From the cell containing the given text, extract its center point as [X, Y] coordinate. 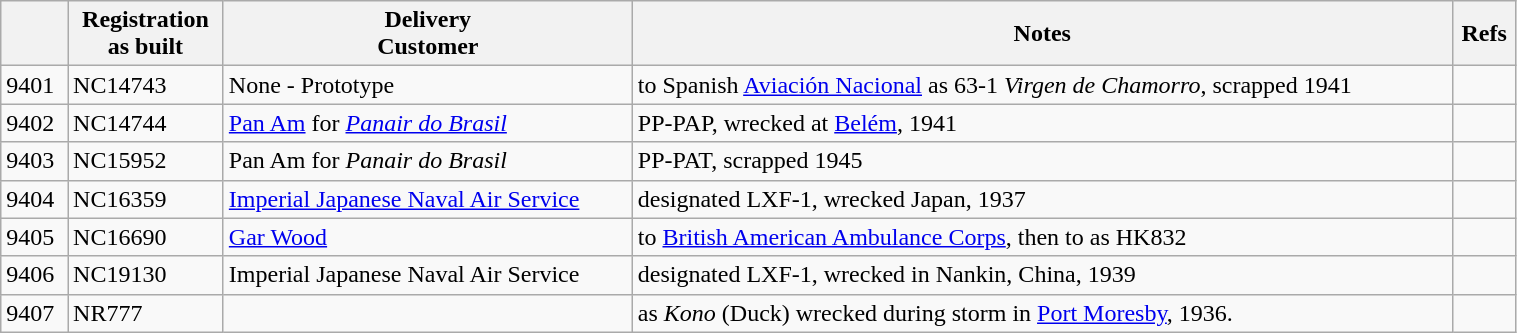
None - Prototype [428, 85]
NC16690 [146, 237]
9402 [34, 123]
NC19130 [146, 275]
as Kono (Duck) wrecked during storm in Port Moresby, 1936. [1042, 313]
Gar Wood [428, 237]
9405 [34, 237]
NC15952 [146, 161]
to British American Ambulance Corps, then to as HK832 [1042, 237]
Refs [1484, 34]
9403 [34, 161]
NC14743 [146, 85]
Notes [1042, 34]
NC16359 [146, 199]
NR777 [146, 313]
PP-PAT, scrapped 1945 [1042, 161]
designated LXF-1, wrecked Japan, 1937 [1042, 199]
to Spanish Aviación Nacional as 63-1 Virgen de Chamorro, scrapped 1941 [1042, 85]
9404 [34, 199]
9401 [34, 85]
DeliveryCustomer [428, 34]
designated LXF-1, wrecked in Nankin, China, 1939 [1042, 275]
9407 [34, 313]
Registrationas built [146, 34]
PP-PAP, wrecked at Belém, 1941 [1042, 123]
9406 [34, 275]
NC14744 [146, 123]
